Detect which cell encompasses the target text, then output its [X, Y] center coordinate. 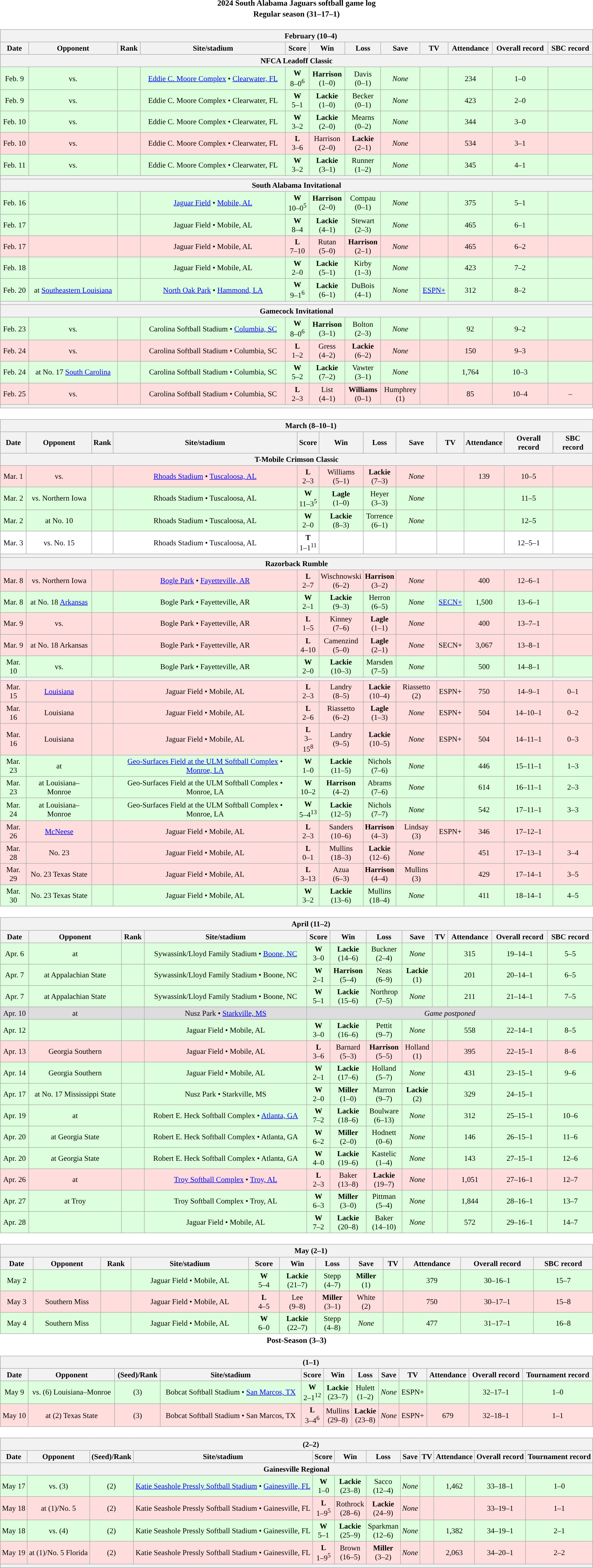
Humphrey(1) [400, 393]
W5–2 [297, 372]
12–7 [570, 1180]
Landry(9–5) [341, 739]
May 10 [15, 1415]
Lackie(11–5) [341, 766]
April (11–2) [296, 924]
7–5 [570, 996]
White(2) [366, 1302]
Feb. 20 [15, 290]
Lackie(12–5) [341, 809]
22–14–1 [520, 1030]
8–2 [520, 290]
15–11–1 [529, 766]
1,844 [470, 1201]
Lackie(19–6) [348, 1158]
1–3 [573, 766]
Stepp(4–8) [332, 1323]
Nichols(7–7) [379, 809]
14–8–1 [529, 666]
31–17–1 [497, 1323]
Harrison(3–1) [327, 328]
Harrison(4–4) [379, 874]
Lackie(3–1) [327, 165]
10–4 [520, 393]
Holland(1) [417, 1052]
Holland(5–7) [384, 1073]
McNeese [59, 832]
0–1 [573, 691]
Miller(3–1) [332, 1302]
Runner(1–2) [363, 165]
17–14–1 [529, 874]
L7–10 [297, 246]
12–5 [529, 520]
Landry(8–5) [341, 691]
Kinney(7–6) [341, 624]
Lackie(2) [417, 1094]
May 9 [15, 1393]
W4–0 [318, 1158]
3–5 [573, 874]
Baker(13–8) [348, 1180]
429 [484, 874]
(2–2) [296, 1444]
11–5 [529, 499]
Boulware(6–13) [384, 1116]
395 [470, 1052]
Lackie(7–3) [379, 476]
7–2 [520, 268]
Lackie(22–7) [297, 1323]
Miller(3–0) [348, 1201]
Lackie(20–8) [348, 1222]
614 [484, 787]
2–3 [573, 787]
Neas(6–9) [384, 975]
Mar. 3 [13, 542]
at (2) Texas State [71, 1415]
1,462 [454, 1486]
Apr. 14 [15, 1073]
3–3 [573, 809]
5–1 [520, 203]
20–14–1 [520, 975]
T1–111 [308, 542]
Lindsay(3) [416, 832]
February (10–4) [296, 36]
Pittman(5–4) [384, 1201]
Buckner(2–4) [384, 954]
at No. 10 [59, 520]
Apr. 6 [15, 954]
Williams(5–1) [341, 476]
5–5 [570, 954]
143 [470, 1158]
9–3 [520, 351]
33–19–1 [500, 1508]
201 [470, 975]
Bolton(2–3) [363, 328]
14–10–1 [529, 712]
Gress(4–2) [327, 351]
Game postponed [450, 1013]
W6–2 [318, 1137]
8–5 [570, 1030]
22–15–1 [520, 1052]
Lagle(1–1) [379, 624]
DuBois(4–1) [363, 290]
March (8–10–1) [296, 425]
Kirby(1–3) [363, 268]
Harrison(2–1) [363, 246]
4–5 [573, 896]
– [570, 393]
Feb. 25 [15, 393]
May 17 [14, 1486]
2,063 [454, 1553]
9–2 [520, 328]
451 [484, 853]
Baker(14–10) [384, 1222]
Lee(9–8) [297, 1302]
Feb. 16 [15, 203]
13–7–1 [529, 624]
at No. 17 South Carolina [73, 372]
16–11–1 [529, 787]
Mar. 29 [13, 874]
Mearns(0–2) [363, 122]
29–16–1 [520, 1222]
542 [484, 809]
6–1 [520, 225]
W9–16 [297, 290]
Lackie(6–1) [327, 290]
Lackie(10–5) [379, 739]
Stewart(2–3) [363, 225]
13–7 [570, 1201]
139 [484, 476]
vs. (4) [58, 1530]
May 2 [17, 1280]
L3–13 [308, 874]
8–6 [570, 1052]
Lackie(10–4) [379, 691]
North Oak Park • Hammond, LA [213, 290]
Lackie(9–3) [341, 602]
Harrison(3–2) [379, 581]
11–6 [570, 1137]
14–7 [570, 1222]
34–20–1 [500, 1553]
Camenzind(5–0) [341, 645]
Lackie(1–0) [327, 101]
Lackie(2–0) [327, 122]
27–15–1 [520, 1158]
17–12–1 [529, 832]
at Troy [75, 1201]
3–4 [573, 853]
375 [471, 203]
Marsden(7–5) [379, 666]
Lagle(1–3) [379, 712]
Azua(6–3) [341, 874]
Lackie(16–6) [348, 1030]
315 [470, 954]
25–15–1 [520, 1116]
23–15–1 [520, 1073]
Stepp(4–7) [332, 1280]
Pettit(9–7) [384, 1030]
14–11–1 [529, 739]
Riassetto(6–2) [341, 712]
Riassetto (2) [416, 691]
Torrence(6–1) [379, 520]
15–8 [563, 1302]
Feb. 23 [15, 328]
3–1 [520, 143]
L4–10 [308, 645]
Sparkman(12–6) [383, 1530]
Lackie(12–6) [379, 853]
Rutan(5–0) [327, 246]
Apr. 10 [15, 1013]
Mullins(18–3) [341, 853]
Barnard(5–3) [348, 1052]
534 [471, 143]
16–8 [563, 1323]
Mullins(29–8) [338, 1415]
411 [484, 896]
500 [484, 666]
W5–4 [264, 1280]
Kastelic(1–4) [384, 1158]
(1–1) [296, 1362]
May 4 [17, 1323]
Hulett(1–2) [365, 1393]
17–11–1 [529, 809]
L1–5 [308, 624]
Apr. 17 [15, 1094]
Mullins(3) [416, 874]
Harrison(4–2) [341, 787]
0–2 [573, 712]
Compau(0–1) [363, 203]
Razorback Rumble [296, 564]
Lackie(6–2) [363, 351]
Wischnowski(6–2) [341, 581]
Miller(3–2) [383, 1553]
vs. (6) Louisiana–Monroe [71, 1393]
at No. 17 Mississippi State [75, 1094]
Brown(16–5) [350, 1553]
2–2 [559, 1553]
NFCA Leadoff Classic [296, 61]
Hodnett(0–6) [384, 1137]
Miller(2–0) [348, 1137]
Miller(1) [366, 1280]
Apr. 28 [15, 1222]
329 [470, 1094]
Lackie(8–3) [341, 520]
L4–5 [264, 1302]
Abrams(7–6) [379, 787]
6–2 [520, 246]
Lackie(1) [417, 975]
W6–3 [318, 1201]
6–5 [570, 975]
Lackie(25–9) [350, 1530]
Mar. 10 [13, 666]
0–3 [573, 739]
W6–0 [264, 1323]
30–17–1 [497, 1302]
Lackie(23–7) [338, 1393]
Apr. 27 [15, 1201]
26–15–1 [520, 1137]
May (2–1) [296, 1251]
1,051 [470, 1180]
146 [470, 1137]
W11–35 [308, 499]
379 [432, 1280]
345 [471, 165]
Mullins(18–4) [379, 896]
vs. (3) [58, 1486]
W2–112 [312, 1393]
Sanders(10–6) [341, 832]
vs. No. 15 [59, 542]
21–14–1 [520, 996]
4–1 [520, 165]
12–5–1 [529, 542]
344 [471, 122]
34–19–1 [500, 1530]
Apr. 13 [15, 1052]
431 [470, 1073]
572 [470, 1222]
Lackie(4–1) [327, 225]
Herron(6–5) [379, 602]
Northrop(7–5) [384, 996]
W10–05 [297, 203]
346 [484, 832]
92 [471, 328]
L0–1 [308, 853]
17–13–1 [529, 853]
10–6 [570, 1116]
Lackie(24–9) [383, 1508]
at (1)/No. 5 Florida [58, 1553]
Rothrock(28–6) [350, 1508]
Sacco(12–4) [383, 1486]
L1–2 [297, 351]
679 [448, 1415]
13–6–1 [529, 602]
Apr. 12 [15, 1030]
Gainesville Regional [296, 1469]
Feb. 18 [15, 268]
Miller(1–0) [348, 1094]
10–3 [520, 372]
30–16–1 [497, 1280]
Mar. 24 [13, 809]
Heyer(3–3) [379, 499]
Harrison(5–4) [348, 975]
Lackie(2–1) [363, 143]
W8–4 [297, 225]
14–9–1 [529, 691]
List(4–1) [327, 393]
3,067 [484, 645]
1,382 [454, 1530]
1,764 [471, 372]
Mar. 1 [13, 476]
Lackie(15–6) [348, 996]
Mar. 26 [13, 832]
Lackie(10–3) [341, 666]
28–16–1 [520, 1201]
South Alabama Invitational [296, 185]
12–6 [570, 1158]
Apr. 19 [15, 1116]
234 [471, 78]
32–17–1 [496, 1393]
L3–46 [312, 1415]
Mar. 28 [13, 853]
446 [484, 766]
L2–7 [308, 581]
Harrison(4–3) [379, 832]
Lackie(14–6) [348, 954]
Nichols(7–6) [379, 766]
Lackie(21–7) [297, 1280]
May 3 [17, 1302]
Williams(0–1) [363, 393]
558 [470, 1030]
Mar. 15 [13, 691]
W10–2 [308, 787]
Lackie(5–1) [327, 268]
3–0 [520, 122]
2–1 [559, 1530]
at (1)/No. 5 [58, 1508]
Lackie(19–7) [384, 1180]
32–18–1 [496, 1415]
Harrison(1–0) [327, 78]
85 [471, 393]
Apr. 26 [15, 1180]
24–15–1 [520, 1094]
Lackie(13–6) [341, 896]
13–8–1 [529, 645]
Lackie(17–6) [348, 1073]
No. 23 [59, 853]
Feb. 11 [15, 165]
27–16–1 [520, 1180]
at Southeastern Louisiana [73, 290]
May 19 [14, 1553]
19–14–1 [520, 954]
Harrison(5–5) [384, 1052]
211 [470, 996]
Lagle(1–0) [341, 499]
Vawter(3–1) [363, 372]
Marron(9–7) [384, 1094]
15–7 [563, 1280]
477 [432, 1323]
2–0 [520, 101]
12–6–1 [529, 581]
Gamecock Invitational [296, 311]
Lackie(18–6) [348, 1116]
18–14–1 [529, 896]
Lackie(7–2) [327, 372]
10–5 [529, 476]
1,500 [484, 602]
150 [471, 351]
Lagle(2–1) [379, 645]
Becker(0–1) [363, 101]
Mar. 30 [13, 896]
L2–6 [308, 712]
9–6 [570, 1073]
33–18–1 [500, 1486]
W5–413 [308, 809]
T-Mobile Crimson Classic [296, 459]
Davis(0–1) [363, 78]
L3–158 [308, 739]
